Locate the cell with the specified text and output its [X, Y] center coordinate. 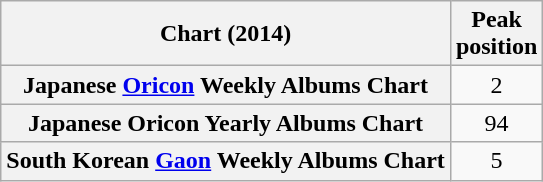
2 [496, 85]
Japanese Oricon Yearly Albums Chart [226, 123]
Japanese Oricon Weekly Albums Chart [226, 85]
5 [496, 161]
Chart (2014) [226, 34]
Peakposition [496, 34]
94 [496, 123]
South Korean Gaon Weekly Albums Chart [226, 161]
